Output the (x, y) coordinate of the center of the cell containing the given text.  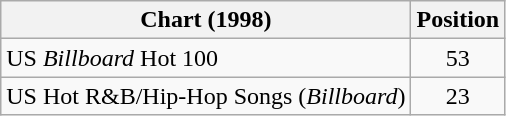
Chart (1998) (206, 20)
Position (458, 20)
US Billboard Hot 100 (206, 58)
US Hot R&B/Hip-Hop Songs (Billboard) (206, 96)
53 (458, 58)
23 (458, 96)
